Extract the [X, Y] coordinate from the center of the cell holding the provided text.  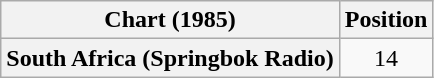
Chart (1985) [170, 20]
South Africa (Springbok Radio) [170, 58]
Position [386, 20]
14 [386, 58]
